Locate the cell with the specified text and output its [X, Y] center coordinate. 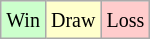
Loss [126, 20]
Win [24, 20]
Draw [72, 20]
